Pinpoint the cell where the given text exists, returning its (x, y) midpoint coordinate. 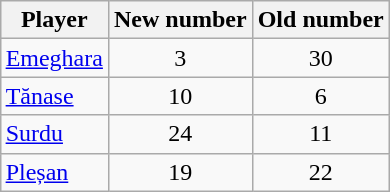
24 (180, 134)
Emeghara (54, 58)
19 (180, 172)
3 (180, 58)
10 (180, 96)
New number (180, 20)
Surdu (54, 134)
11 (320, 134)
30 (320, 58)
Pleșan (54, 172)
6 (320, 96)
22 (320, 172)
Tănase (54, 96)
Old number (320, 20)
Player (54, 20)
